Return (x, y) of the center of cell containing provided text 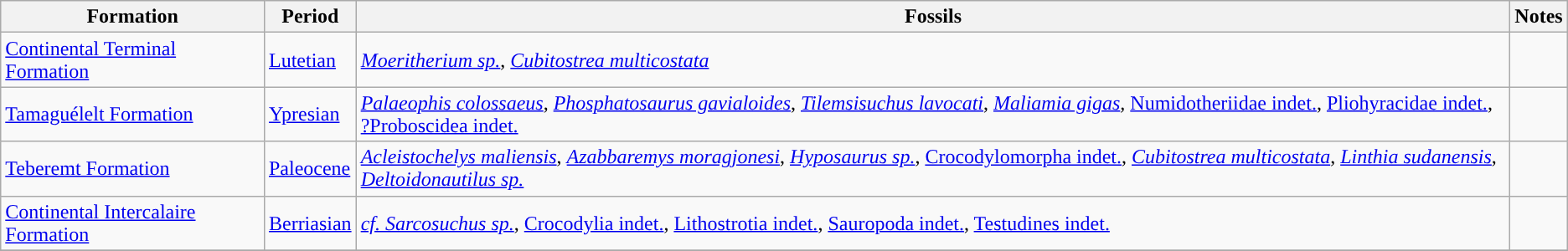
Moeritherium sp., Cubitostrea multicostata (933, 60)
Period (310, 17)
Continental Intercalaire Formation (132, 223)
Berriasian (310, 223)
Fossils (933, 17)
Ypresian (310, 114)
cf. Sarcosuchus sp., Crocodylia indet., Lithostrotia indet., Sauropoda indet., Testudines indet. (933, 223)
Continental Terminal Formation (132, 60)
Teberemt Formation (132, 169)
Lutetian (310, 60)
Paleocene (310, 169)
Notes (1539, 17)
Formation (132, 17)
Tamaguélelt Formation (132, 114)
